Capture the cell that displays the provided text and extract its [x, y] central coordinate. 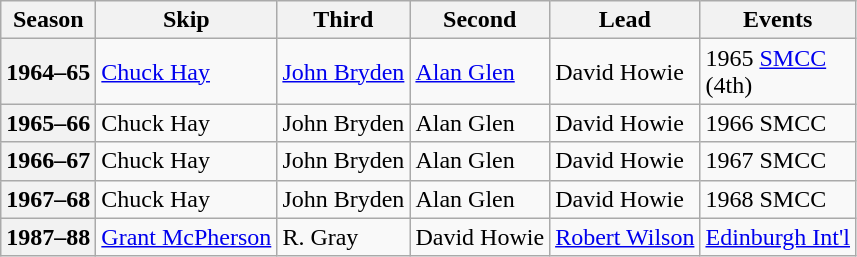
1966 SMCC [778, 123]
1966–67 [48, 161]
Edinburgh Int'l [778, 237]
Skip [186, 20]
Grant McPherson [186, 237]
Season [48, 20]
1965–66 [48, 123]
R. Gray [344, 237]
1964–65 [48, 72]
Third [344, 20]
Events [778, 20]
1965 SMCC (4th) [778, 72]
1987–88 [48, 237]
Second [480, 20]
1967–68 [48, 199]
1967 SMCC [778, 161]
1968 SMCC [778, 199]
Robert Wilson [625, 237]
Lead [625, 20]
